Identify which cell holds the provided text, then report its (X, Y) central coordinate. 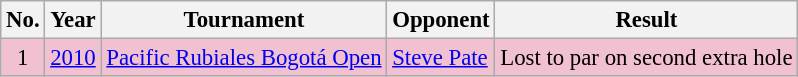
Lost to par on second extra hole (646, 58)
1 (23, 58)
No. (23, 20)
2010 (73, 58)
Pacific Rubiales Bogotá Open (244, 58)
Steve Pate (441, 58)
Tournament (244, 20)
Result (646, 20)
Year (73, 20)
Opponent (441, 20)
